Scan for the cell matching the given text and deliver its (x, y) coordinate at center. 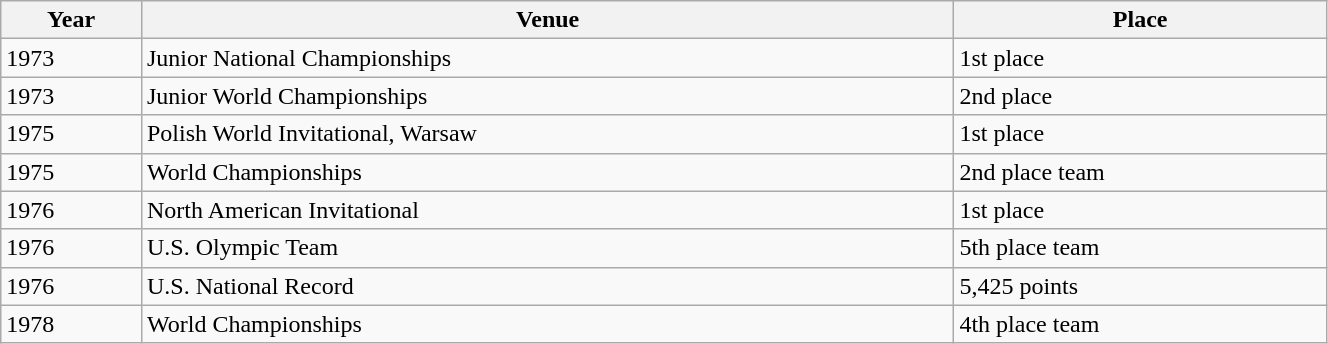
2nd place (1140, 96)
1978 (72, 324)
5,425 points (1140, 286)
Place (1140, 20)
2nd place team (1140, 172)
4th place team (1140, 324)
Venue (547, 20)
U.S. Olympic Team (547, 248)
Junior National Championships (547, 58)
U.S. National Record (547, 286)
Junior World Championships (547, 96)
5th place team (1140, 248)
Polish World Invitational, Warsaw (547, 134)
North American Invitational (547, 210)
Year (72, 20)
